Pinpoint the cell where the given text exists, returning its (x, y) midpoint coordinate. 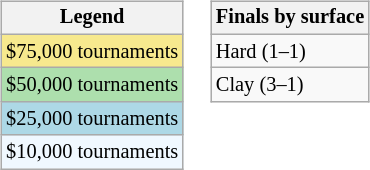
Legend (92, 18)
$50,000 tournaments (92, 85)
$25,000 tournaments (92, 119)
$10,000 tournaments (92, 152)
Clay (3–1) (290, 85)
Hard (1–1) (290, 51)
Finals by surface (290, 18)
$75,000 tournaments (92, 51)
